Extract the [X, Y] coordinate from the center of the cell holding the provided text.  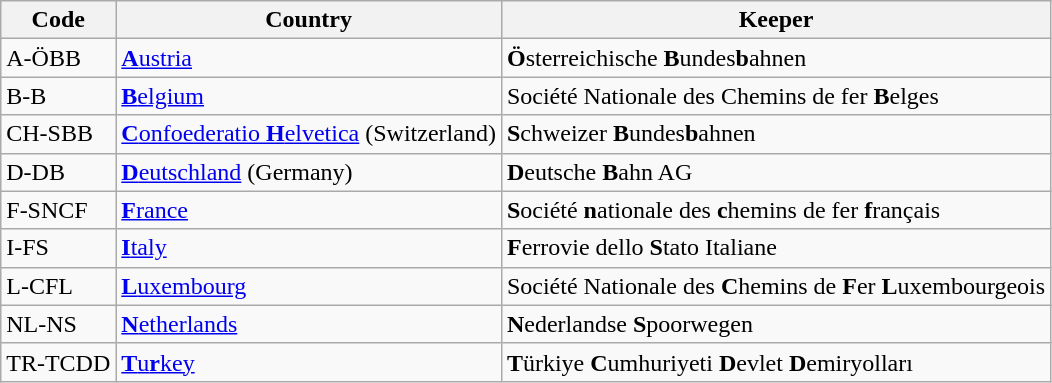
Confoederatio Helvetica (Switzerland) [309, 134]
Schweizer Bundesbahnen [776, 134]
Turkey [309, 362]
A-ÖBB [58, 58]
Code [58, 20]
Österreichische Bundesbahnen [776, 58]
Luxembourg [309, 286]
D-DB [58, 172]
F-SNCF [58, 210]
L-CFL [58, 286]
Société nationale des chemins de fer français [776, 210]
I-FS [58, 248]
France [309, 210]
B-B [58, 96]
Keeper [776, 20]
Belgium [309, 96]
Société Nationale des Chemins de Fer Luxembourgeois [776, 286]
Country [309, 20]
Netherlands [309, 324]
NL-NS [58, 324]
Austria [309, 58]
Italy [309, 248]
Nederlandse Spoorwegen [776, 324]
Deutsche Bahn AG [776, 172]
Deutschland (Germany) [309, 172]
TR-TCDD [58, 362]
Türkiye Cumhuriyeti Devlet Demiryolları [776, 362]
CH-SBB [58, 134]
Ferrovie dello Stato Italiane [776, 248]
Société Nationale des Chemins de fer Belges [776, 96]
